For the text-containing cell, return its midpoint in [X, Y] coordinate format. 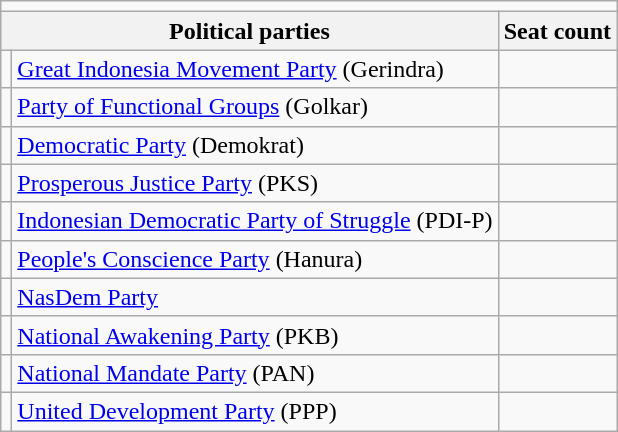
Democratic Party (Demokrat) [255, 145]
United Development Party (PPP) [255, 411]
National Awakening Party (PKB) [255, 335]
Prosperous Justice Party (PKS) [255, 183]
Party of Functional Groups (Golkar) [255, 107]
National Mandate Party (PAN) [255, 373]
Political parties [250, 31]
Great Indonesia Movement Party (Gerindra) [255, 69]
NasDem Party [255, 297]
Seat count [557, 31]
People's Conscience Party (Hanura) [255, 259]
Indonesian Democratic Party of Struggle (PDI-P) [255, 221]
